Locate the cell with the specified text and output its (X, Y) center coordinate. 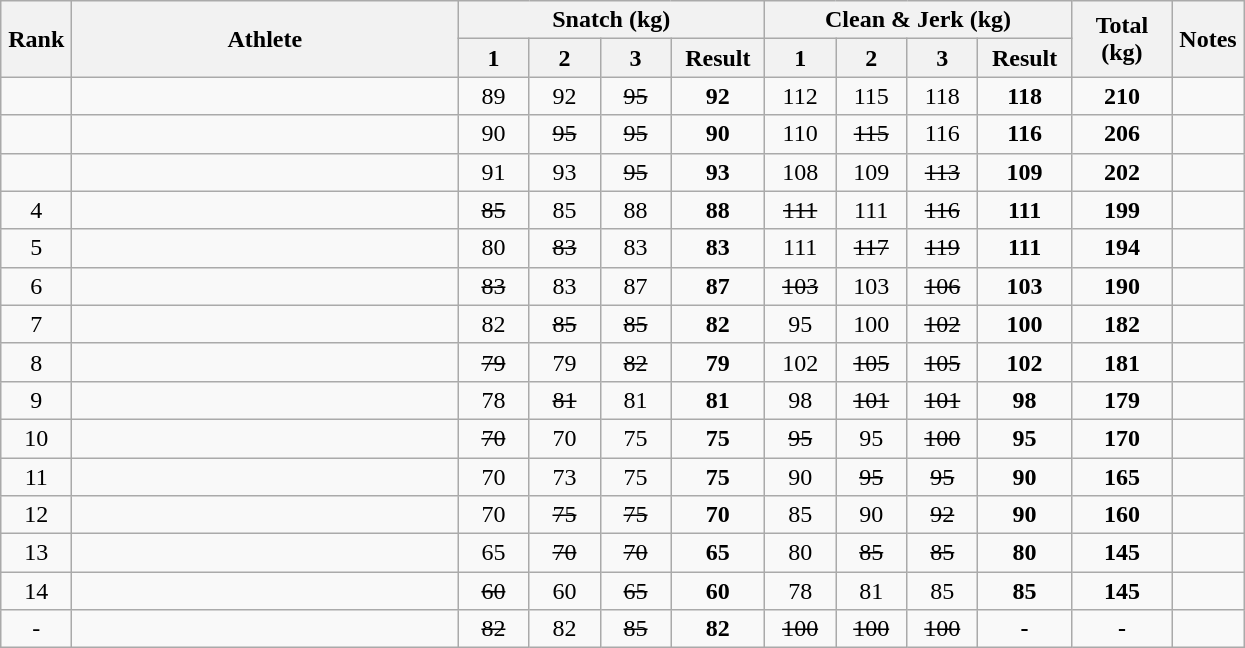
8 (36, 362)
119 (942, 248)
108 (800, 172)
210 (1122, 96)
11 (36, 477)
91 (494, 172)
106 (942, 286)
160 (1122, 515)
6 (36, 286)
4 (36, 210)
Notes (1208, 39)
13 (36, 553)
Total (kg) (1122, 39)
89 (494, 96)
199 (1122, 210)
206 (1122, 134)
112 (800, 96)
Clean & Jerk (kg) (918, 20)
182 (1122, 324)
117 (872, 248)
202 (1122, 172)
7 (36, 324)
10 (36, 438)
5 (36, 248)
Rank (36, 39)
Snatch (kg) (612, 20)
9 (36, 400)
12 (36, 515)
14 (36, 591)
194 (1122, 248)
165 (1122, 477)
181 (1122, 362)
110 (800, 134)
113 (942, 172)
73 (564, 477)
170 (1122, 438)
190 (1122, 286)
Athlete (265, 39)
179 (1122, 400)
